Identify which cell holds the provided text, then report its [X, Y] central coordinate. 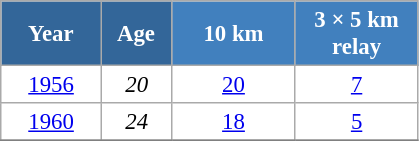
10 km [234, 34]
3 × 5 km relay [356, 34]
7 [356, 85]
5 [356, 122]
1956 [52, 85]
Age [136, 34]
24 [136, 122]
Year [52, 34]
1960 [52, 122]
18 [234, 122]
